Scan for the cell matching the given text and deliver its [x, y] coordinate at center. 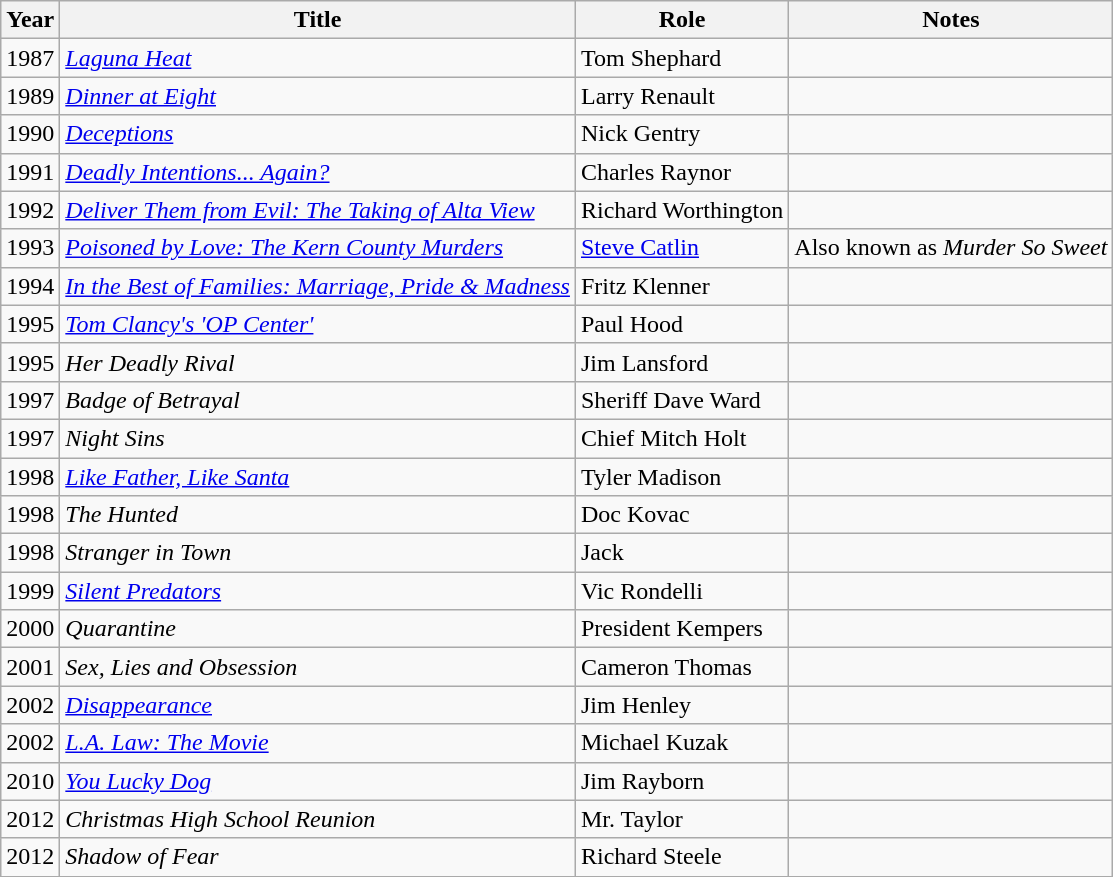
Jim Henley [682, 705]
Deceptions [318, 134]
Disappearance [318, 705]
1992 [30, 210]
Quarantine [318, 629]
Notes [951, 20]
1993 [30, 248]
Role [682, 20]
Dinner at Eight [318, 96]
2001 [30, 667]
Night Sins [318, 438]
Sex, Lies and Obsession [318, 667]
Mr. Taylor [682, 819]
You Lucky Dog [318, 781]
2010 [30, 781]
Tyler Madison [682, 477]
L.A. Law: The Movie [318, 743]
Stranger in Town [318, 553]
Her Deadly Rival [318, 362]
Jim Rayborn [682, 781]
President Kempers [682, 629]
1999 [30, 591]
Tom Shephard [682, 58]
1994 [30, 286]
Larry Renault [682, 96]
Poisoned by Love: The Kern County Murders [318, 248]
Badge of Betrayal [318, 400]
In the Best of Families: Marriage, Pride & Madness [318, 286]
1987 [30, 58]
Also known as Murder So Sweet [951, 248]
Shadow of Fear [318, 857]
Richard Steele [682, 857]
Cameron Thomas [682, 667]
Deadly Intentions... Again? [318, 172]
Vic Rondelli [682, 591]
Paul Hood [682, 324]
Michael Kuzak [682, 743]
Charles Raynor [682, 172]
Title [318, 20]
Christmas High School Reunion [318, 819]
Fritz Klenner [682, 286]
The Hunted [318, 515]
Nick Gentry [682, 134]
Like Father, Like Santa [318, 477]
Richard Worthington [682, 210]
Deliver Them from Evil: The Taking of Alta View [318, 210]
1989 [30, 96]
Laguna Heat [318, 58]
Sheriff Dave Ward [682, 400]
Silent Predators [318, 591]
Tom Clancy's 'OP Center' [318, 324]
Chief Mitch Holt [682, 438]
1990 [30, 134]
Jim Lansford [682, 362]
Year [30, 20]
Doc Kovac [682, 515]
1991 [30, 172]
Steve Catlin [682, 248]
2000 [30, 629]
Jack [682, 553]
